Return (X, Y) of the center of cell containing provided text 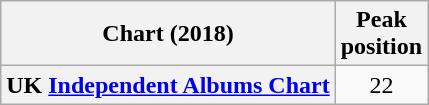
Peakposition (381, 34)
22 (381, 85)
UK Independent Albums Chart (168, 85)
Chart (2018) (168, 34)
